Scan for the cell matching the given text and deliver its [x, y] coordinate at center. 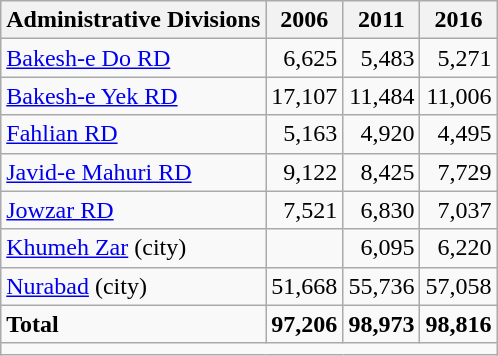
7,729 [458, 172]
5,271 [458, 58]
6,830 [382, 210]
98,973 [382, 324]
Bakesh-e Do RD [134, 58]
5,483 [382, 58]
Nurabad (city) [134, 286]
6,220 [458, 248]
55,736 [382, 286]
Fahlian RD [134, 134]
6,095 [382, 248]
6,625 [304, 58]
5,163 [304, 134]
Administrative Divisions [134, 20]
11,484 [382, 96]
Jowzar RD [134, 210]
4,495 [458, 134]
Khumeh Zar (city) [134, 248]
2006 [304, 20]
8,425 [382, 172]
7,037 [458, 210]
17,107 [304, 96]
Total [134, 324]
51,668 [304, 286]
97,206 [304, 324]
9,122 [304, 172]
57,058 [458, 286]
7,521 [304, 210]
Javid-e Mahuri RD [134, 172]
4,920 [382, 134]
2016 [458, 20]
98,816 [458, 324]
11,006 [458, 96]
2011 [382, 20]
Bakesh-e Yek RD [134, 96]
